Locate the cell with the specified text and output its [x, y] center coordinate. 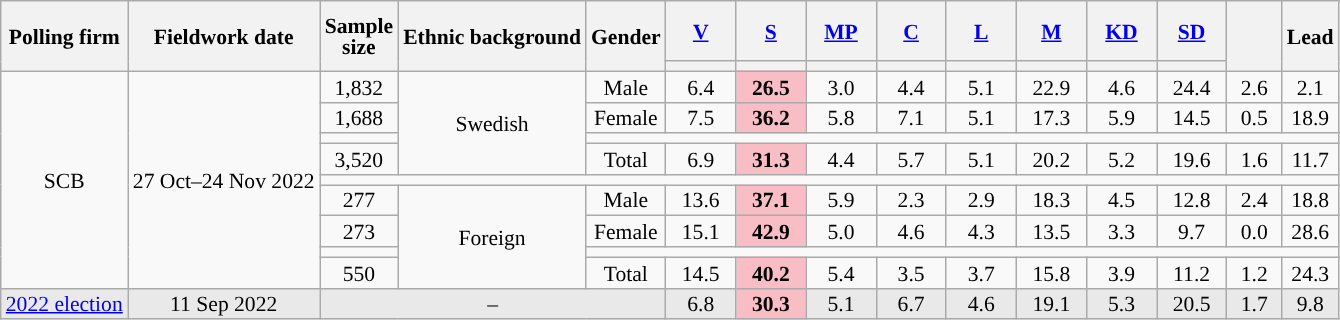
22.9 [1051, 86]
Gender [626, 36]
15.1 [701, 232]
0.0 [1254, 232]
S [771, 31]
11.2 [1192, 272]
– [493, 304]
18.8 [1310, 200]
6.8 [701, 304]
12.8 [1192, 200]
MP [841, 31]
Lead [1310, 36]
13.5 [1051, 232]
15.8 [1051, 272]
18.9 [1310, 118]
36.2 [771, 118]
20.5 [1192, 304]
V [701, 31]
277 [359, 200]
9.8 [1310, 304]
5.2 [1121, 160]
3.0 [841, 86]
20.2 [1051, 160]
24.4 [1192, 86]
0.5 [1254, 118]
3,520 [359, 160]
24.3 [1310, 272]
11 Sep 2022 [224, 304]
7.5 [701, 118]
4.5 [1121, 200]
6.7 [911, 304]
5.7 [911, 160]
40.2 [771, 272]
5.8 [841, 118]
2.9 [981, 200]
27 Oct–24 Nov 2022 [224, 180]
2.4 [1254, 200]
3.9 [1121, 272]
31.3 [771, 160]
37.1 [771, 200]
42.9 [771, 232]
1,688 [359, 118]
19.6 [1192, 160]
6.4 [701, 86]
3.5 [911, 272]
550 [359, 272]
Samplesize [359, 36]
28.6 [1310, 232]
5.0 [841, 232]
3.7 [981, 272]
4.3 [981, 232]
Foreign [492, 237]
Swedish [492, 123]
2022 election [64, 304]
13.6 [701, 200]
Ethnic background [492, 36]
2.6 [1254, 86]
19.1 [1051, 304]
11.7 [1310, 160]
6.9 [701, 160]
30.3 [771, 304]
1,832 [359, 86]
1.2 [1254, 272]
Polling firm [64, 36]
SD [1192, 31]
Fieldwork date [224, 36]
M [1051, 31]
3.3 [1121, 232]
9.7 [1192, 232]
C [911, 31]
1.6 [1254, 160]
KD [1121, 31]
5.4 [841, 272]
17.3 [1051, 118]
5.3 [1121, 304]
18.3 [1051, 200]
SCB [64, 180]
26.5 [771, 86]
273 [359, 232]
7.1 [911, 118]
2.3 [911, 200]
2.1 [1310, 86]
L [981, 31]
1.7 [1254, 304]
